Extract the [X, Y] coordinate from the center of the cell holding the provided text.  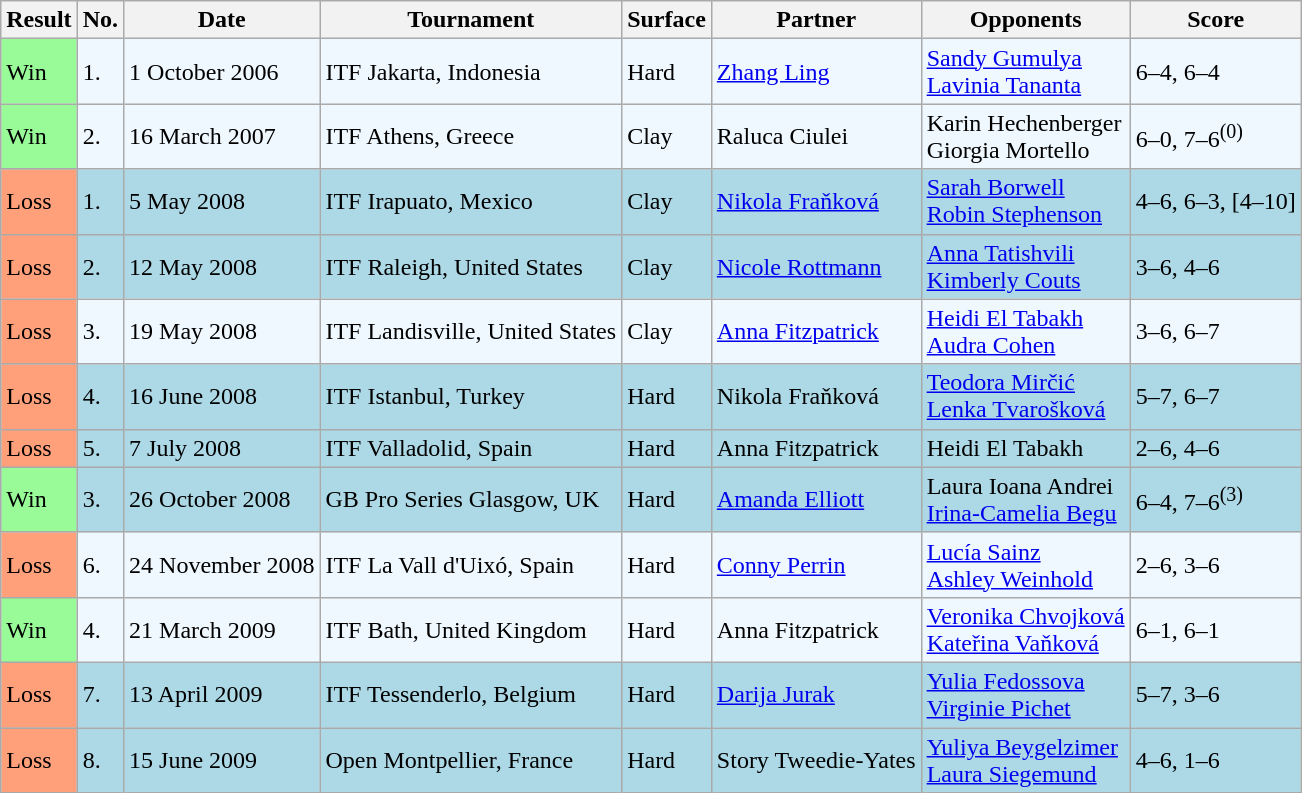
ITF Istanbul, Turkey [471, 396]
15 June 2009 [222, 760]
8. [100, 760]
3–6, 6–7 [1216, 332]
Tournament [471, 20]
5 May 2008 [222, 202]
5. [100, 448]
Karin Hechenberger Giorgia Mortello [1026, 136]
Lucía Sainz Ashley Weinhold [1026, 564]
ITF Tessenderlo, Belgium [471, 694]
Laura Ioana Andrei Irina-Camelia Begu [1026, 500]
Veronika Chvojková Kateřina Vaňková [1026, 630]
Score [1216, 20]
Sandy Gumulya Lavinia Tananta [1026, 72]
3–6, 4–6 [1216, 266]
ITF Landisville, United States [471, 332]
Yuliya Beygelzimer Laura Siegemund [1026, 760]
Raluca Ciulei [816, 136]
4–6, 6–3, [4–10] [1216, 202]
5–7, 3–6 [1216, 694]
Anna Tatishvili Kimberly Couts [1026, 266]
1 October 2006 [222, 72]
ITF La Vall d'Uixó, Spain [471, 564]
Zhang Ling [816, 72]
6–4, 6–4 [1216, 72]
ITF Valladolid, Spain [471, 448]
ITF Athens, Greece [471, 136]
Opponents [1026, 20]
ITF Bath, United Kingdom [471, 630]
26 October 2008 [222, 500]
Teodora Mirčić Lenka Tvarošková [1026, 396]
Yulia Fedossova Virginie Pichet [1026, 694]
No. [100, 20]
Darija Jurak [816, 694]
4–6, 1–6 [1216, 760]
12 May 2008 [222, 266]
Nicole Rottmann [816, 266]
Open Montpellier, France [471, 760]
5–7, 6–7 [1216, 396]
7. [100, 694]
Heidi El Tabakh [1026, 448]
Amanda Elliott [816, 500]
16 March 2007 [222, 136]
GB Pro Series Glasgow, UK [471, 500]
6. [100, 564]
6–1, 6–1 [1216, 630]
ITF Irapuato, Mexico [471, 202]
21 March 2009 [222, 630]
2–6, 3–6 [1216, 564]
Conny Perrin [816, 564]
2–6, 4–6 [1216, 448]
Partner [816, 20]
7 July 2008 [222, 448]
ITF Jakarta, Indonesia [471, 72]
6–4, 7–6(3) [1216, 500]
24 November 2008 [222, 564]
ITF Raleigh, United States [471, 266]
Surface [667, 20]
Sarah Borwell Robin Stephenson [1026, 202]
19 May 2008 [222, 332]
Heidi El Tabakh Audra Cohen [1026, 332]
Story Tweedie-Yates [816, 760]
Date [222, 20]
13 April 2009 [222, 694]
Result [39, 20]
16 June 2008 [222, 396]
6–0, 7–6(0) [1216, 136]
